From the cell containing the given text, extract its center point as (X, Y) coordinate. 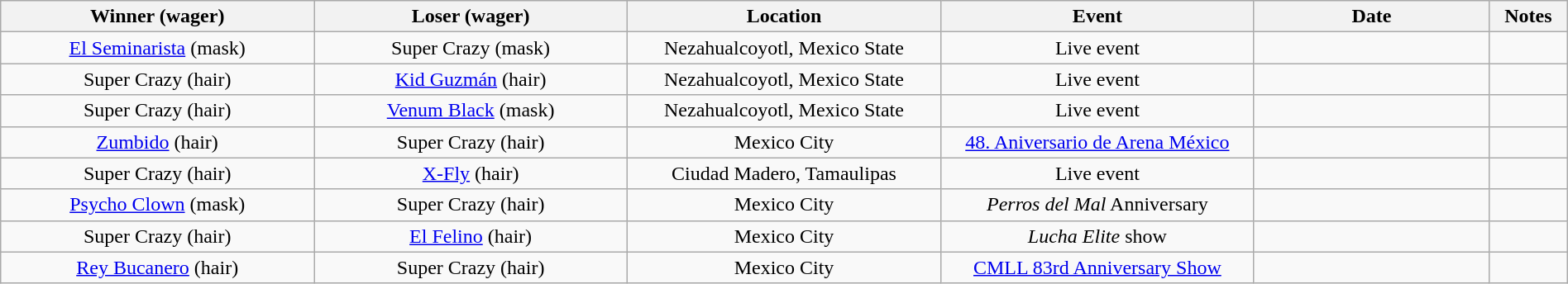
Ciudad Madero, Tamaulipas (784, 173)
El Seminarista (mask) (157, 48)
CMLL 83rd Anniversary Show (1097, 267)
Notes (1528, 17)
Zumbido (hair) (157, 142)
Winner (wager) (157, 17)
Super Crazy (mask) (471, 48)
Event (1097, 17)
Location (784, 17)
Kid Guzmán (hair) (471, 79)
Perros del Mal Anniversary (1097, 205)
Venum Black (mask) (471, 111)
El Felino (hair) (471, 236)
48. Aniversario de Arena México (1097, 142)
Date (1371, 17)
X-Fly (hair) (471, 173)
Loser (wager) (471, 17)
Psycho Clown (mask) (157, 205)
Rey Bucanero (hair) (157, 267)
Lucha Elite show (1097, 236)
